From the cell containing the given text, extract its center point as (X, Y) coordinate. 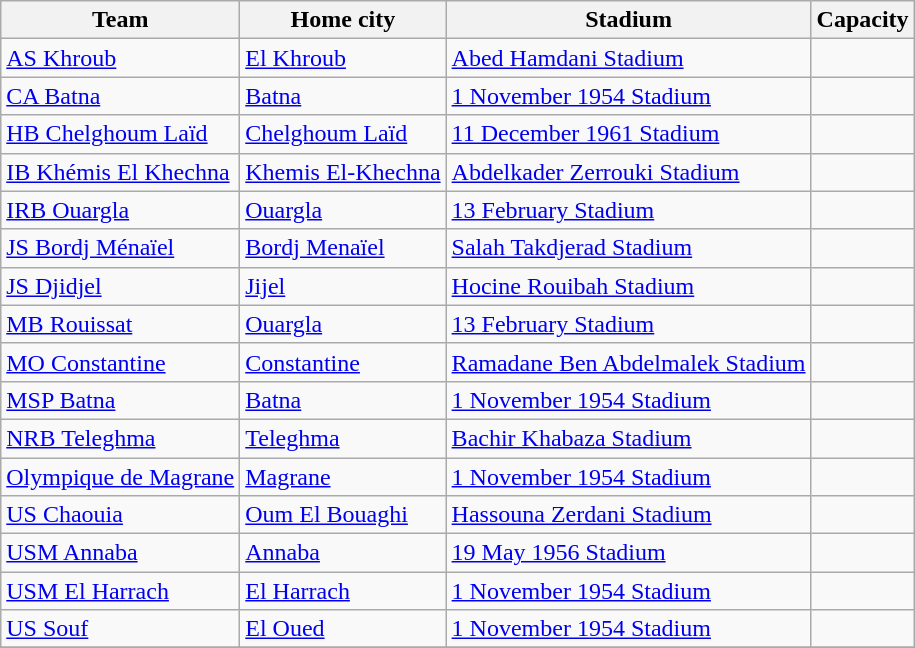
Stadium (628, 20)
NRB Teleghma (120, 438)
MSP Batna (120, 400)
Hassouna Zerdani Stadium (628, 515)
Khemis El-Khechna (343, 172)
Team (120, 20)
11 December 1961 Stadium (628, 134)
Chelghoum Laïd (343, 134)
Constantine (343, 362)
AS Khroub (120, 58)
Teleghma (343, 438)
USM Annaba (120, 553)
US Souf (120, 629)
Abdelkader Zerrouki Stadium (628, 172)
IB Khémis El Khechna (120, 172)
JS Bordj Ménaïel (120, 248)
Bordj Menaïel (343, 248)
Annaba (343, 553)
Olympique de Magrane (120, 477)
Capacity (862, 20)
Magrane (343, 477)
Bachir Khabaza Stadium (628, 438)
Ramadane Ben Abdelmalek Stadium (628, 362)
Home city (343, 20)
Jijel (343, 286)
Abed Hamdani Stadium (628, 58)
USM El Harrach (120, 591)
HB Chelghoum Laïd (120, 134)
El Khroub (343, 58)
19 May 1956 Stadium (628, 553)
MB Rouissat (120, 324)
El Oued (343, 629)
US Chaouia (120, 515)
Salah Takdjerad Stadium (628, 248)
MO Constantine (120, 362)
Hocine Rouibah Stadium (628, 286)
El Harrach (343, 591)
JS Djidjel (120, 286)
CA Batna (120, 96)
Oum El Bouaghi (343, 515)
IRB Ouargla (120, 210)
